Output the [x, y] coordinate of the center of the cell containing the given text.  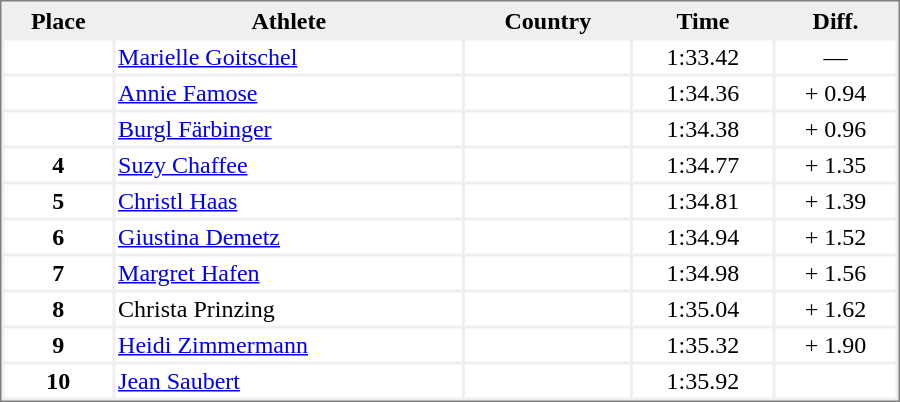
9 [58, 344]
+ 1.52 [836, 236]
4 [58, 164]
Giustina Demetz [289, 236]
Diff. [836, 20]
1:34.81 [703, 200]
Country [548, 20]
1:34.38 [703, 128]
Christa Prinzing [289, 308]
1:34.36 [703, 92]
7 [58, 272]
Suzy Chaffee [289, 164]
1:35.32 [703, 344]
1:33.42 [703, 56]
Marielle Goitschel [289, 56]
Jean Saubert [289, 380]
Heidi Zimmermann [289, 344]
Place [58, 20]
+ 1.39 [836, 200]
+ 1.35 [836, 164]
Annie Famose [289, 92]
5 [58, 200]
1:34.98 [703, 272]
1:34.94 [703, 236]
10 [58, 380]
Time [703, 20]
1:35.04 [703, 308]
1:34.77 [703, 164]
+ 0.94 [836, 92]
Burgl Färbinger [289, 128]
Margret Hafen [289, 272]
6 [58, 236]
+ 1.56 [836, 272]
+ 1.90 [836, 344]
— [836, 56]
+ 1.62 [836, 308]
Christl Haas [289, 200]
8 [58, 308]
+ 0.96 [836, 128]
1:35.92 [703, 380]
Athlete [289, 20]
